Return (X, Y) of the center of cell containing provided text 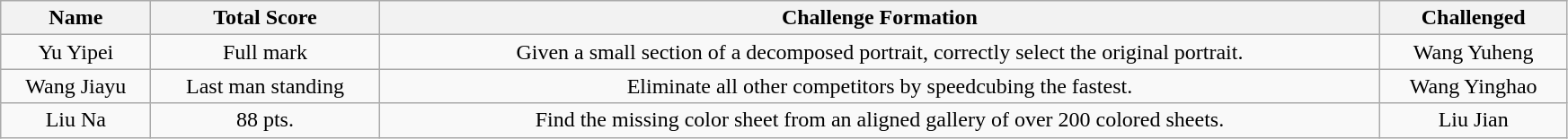
88 pts. (265, 120)
Liu Jian (1474, 120)
Challenge Formation (880, 18)
Wang Yuheng (1474, 52)
Name (75, 18)
Last man standing (265, 86)
Find the missing color sheet from an aligned gallery of over 200 colored sheets. (880, 120)
Yu Yipei (75, 52)
Full mark (265, 52)
Eliminate all other competitors by speedcubing the fastest. (880, 86)
Liu Na (75, 120)
Total Score (265, 18)
Challenged (1474, 18)
Wang Yinghao (1474, 86)
Given a small section of a decomposed portrait, correctly select the original portrait. (880, 52)
Wang Jiayu (75, 86)
